For the text-containing cell, return its midpoint in (X, Y) coordinate format. 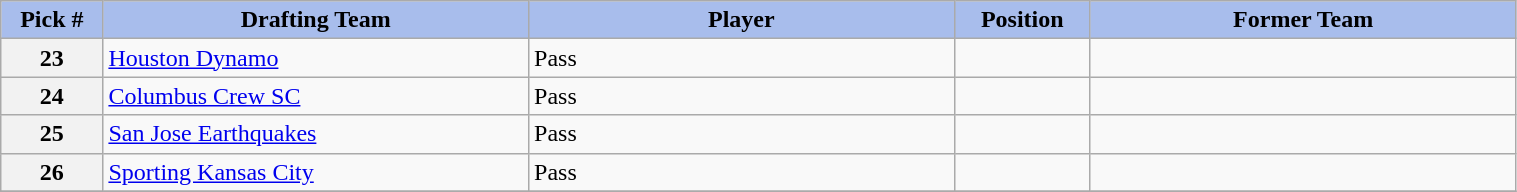
Houston Dynamo (316, 58)
23 (52, 58)
Former Team (1303, 20)
25 (52, 134)
Sporting Kansas City (316, 172)
Pick # (52, 20)
Drafting Team (316, 20)
26 (52, 172)
Player (742, 20)
Columbus Crew SC (316, 96)
24 (52, 96)
Position (1022, 20)
San Jose Earthquakes (316, 134)
